Return (x, y) of the center of cell containing provided text 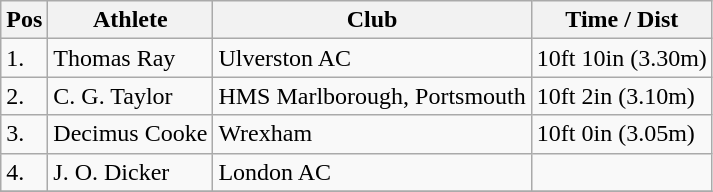
4. (24, 172)
1. (24, 58)
Ulverston AC (372, 58)
Decimus Cooke (130, 134)
Pos (24, 20)
J. O. Dicker (130, 172)
10ft 0in (3.05m) (622, 134)
Wrexham (372, 134)
2. (24, 96)
10ft 10in (3.30m) (622, 58)
10ft 2in (3.10m) (622, 96)
Thomas Ray (130, 58)
Time / Dist (622, 20)
London AC (372, 172)
3. (24, 134)
HMS Marlborough, Portsmouth (372, 96)
C. G. Taylor (130, 96)
Club (372, 20)
Athlete (130, 20)
